Detect which cell encompasses the target text, then output its [X, Y] center coordinate. 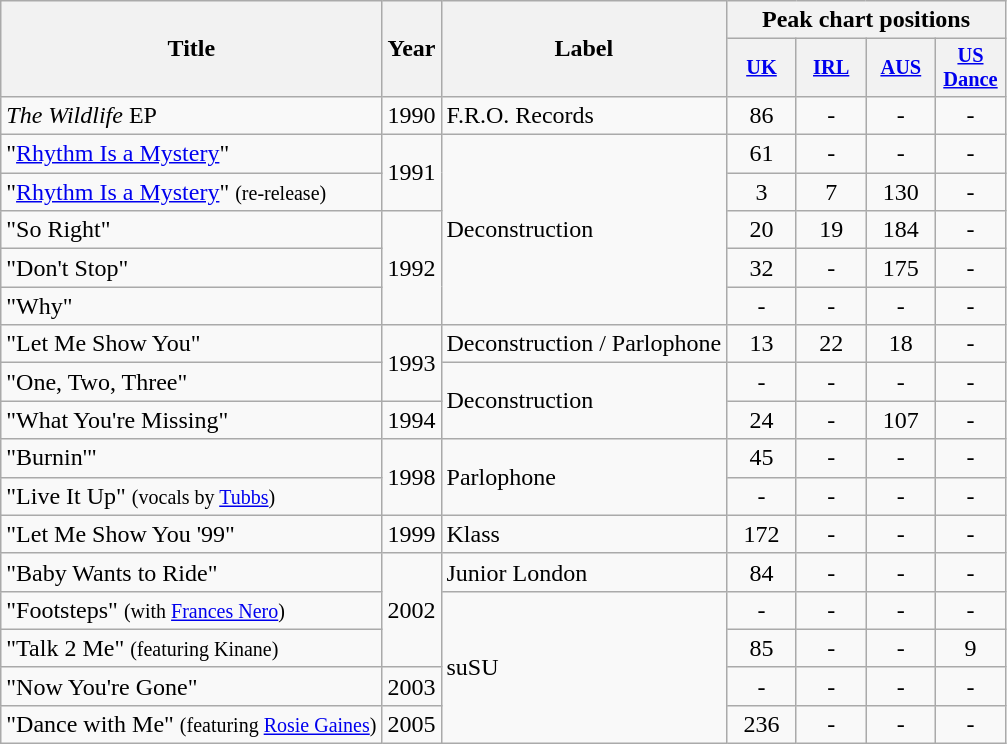
"What You're Missing" [192, 420]
"Burnin'" [192, 458]
"Let Me Show You" [192, 344]
9 [971, 648]
32 [762, 268]
184 [901, 230]
3 [762, 192]
F.R.O. Records [584, 115]
2002 [412, 610]
1999 [412, 534]
Parlophone [584, 477]
1998 [412, 477]
Junior London [584, 572]
85 [762, 648]
Peak chart positions [866, 20]
84 [762, 572]
"Dance with Me" (featuring Rosie Gaines) [192, 724]
86 [762, 115]
"One, Two, Three" [192, 382]
236 [762, 724]
"Talk 2 Me" (featuring Kinane) [192, 648]
Label [584, 49]
"Footsteps" (with Frances Nero) [192, 610]
18 [901, 344]
2005 [412, 724]
IRL [831, 68]
24 [762, 420]
"Rhythm Is a Mystery" (re-release) [192, 192]
1993 [412, 363]
Klass [584, 534]
The Wildlife EP [192, 115]
61 [762, 154]
"Rhythm Is a Mystery" [192, 154]
1991 [412, 173]
Title [192, 49]
UK [762, 68]
US Dance [971, 68]
20 [762, 230]
1992 [412, 268]
1990 [412, 115]
"So Right" [192, 230]
"Live It Up" (vocals by Tubbs) [192, 496]
"Let Me Show You '99" [192, 534]
"Now You're Gone" [192, 686]
172 [762, 534]
"Why" [192, 306]
130 [901, 192]
"Don't Stop" [192, 268]
175 [901, 268]
AUS [901, 68]
107 [901, 420]
2003 [412, 686]
Deconstruction / Parlophone [584, 344]
"Baby Wants to Ride" [192, 572]
13 [762, 344]
Year [412, 49]
45 [762, 458]
19 [831, 230]
7 [831, 192]
1994 [412, 420]
22 [831, 344]
suSU [584, 667]
